Capture the cell that displays the provided text and extract its [x, y] central coordinate. 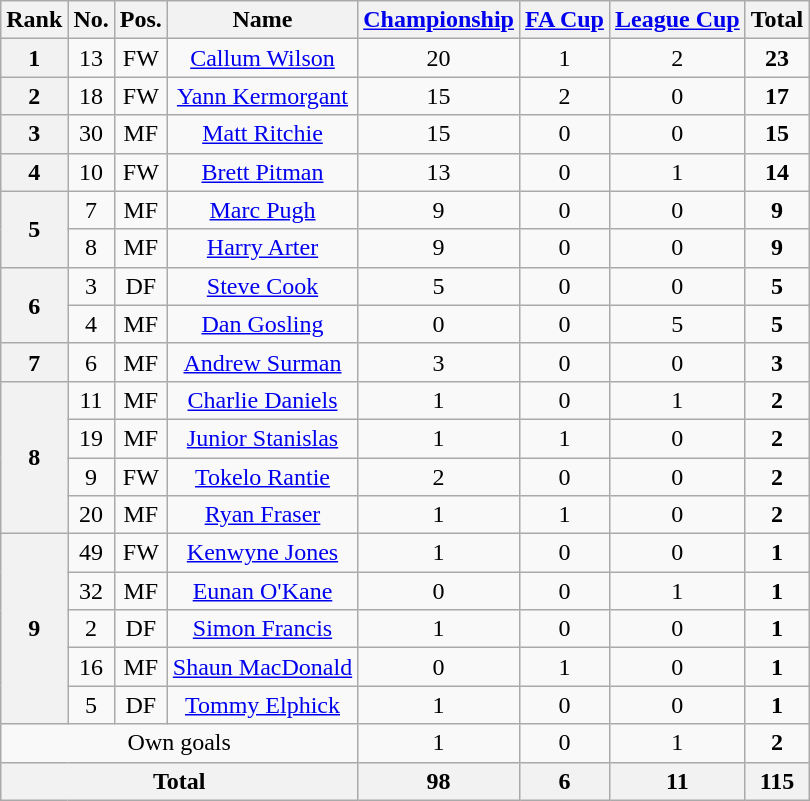
League Cup [677, 20]
Rank [34, 20]
No. [91, 20]
Simon Francis [262, 629]
98 [439, 781]
Name [262, 20]
Own goals [180, 743]
Tommy Elphick [262, 705]
Harry Arter [262, 248]
Brett Pitman [262, 172]
Andrew Surman [262, 362]
19 [91, 438]
Matt Ritchie [262, 134]
Kenwyne Jones [262, 553]
Ryan Fraser [262, 515]
Callum Wilson [262, 58]
115 [777, 781]
Steve Cook [262, 286]
49 [91, 553]
14 [777, 172]
30 [91, 134]
18 [91, 96]
Eunan O'Kane [262, 591]
10 [91, 172]
Shaun MacDonald [262, 667]
Championship [439, 20]
FA Cup [564, 20]
32 [91, 591]
Yann Kermorgant [262, 96]
16 [91, 667]
Marc Pugh [262, 210]
Charlie Daniels [262, 400]
23 [777, 58]
17 [777, 96]
Junior Stanislas [262, 438]
Pos. [140, 20]
Tokelo Rantie [262, 477]
Dan Gosling [262, 324]
